Pinpoint the cell where the given text exists, returning its (x, y) midpoint coordinate. 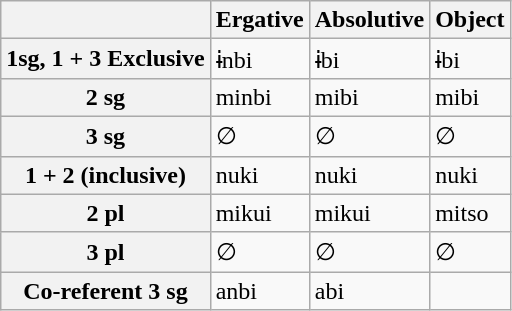
2 sg (106, 97)
ɨnbi (260, 59)
2 pl (106, 213)
1sg, 1 + 3 Exclusive (106, 59)
Object (470, 20)
Ergative (260, 20)
1 + 2 (inclusive) (106, 175)
abi (369, 291)
Absolutive (369, 20)
mitso (470, 213)
anbi (260, 291)
Co-referent 3 sg (106, 291)
minbi (260, 97)
3 sg (106, 136)
3 pl (106, 252)
